Pinpoint the cell where the given text exists, returning its (x, y) midpoint coordinate. 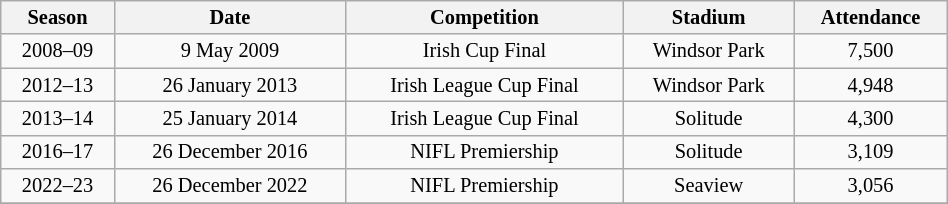
4,948 (870, 85)
26 December 2016 (230, 152)
Competition (484, 17)
2013–14 (58, 118)
3,056 (870, 186)
2016–17 (58, 152)
Date (230, 17)
Seaview (708, 186)
9 May 2009 (230, 51)
3,109 (870, 152)
7,500 (870, 51)
25 January 2014 (230, 118)
Irish Cup Final (484, 51)
26 January 2013 (230, 85)
4,300 (870, 118)
2022–23 (58, 186)
26 December 2022 (230, 186)
2008–09 (58, 51)
Stadium (708, 17)
2012–13 (58, 85)
Season (58, 17)
Attendance (870, 17)
